Scan for the cell matching the given text and deliver its (x, y) coordinate at center. 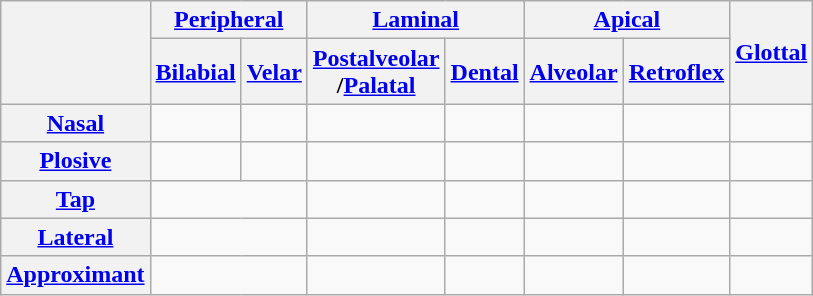
Nasal (76, 123)
Velar (274, 72)
Apical (627, 20)
Dental (484, 72)
Glottal (772, 52)
Retroflex (676, 72)
Postalveolar/Palatal (376, 72)
Tap (76, 199)
Lateral (76, 237)
Plosive (76, 161)
Alveolar (574, 72)
Bilabial (196, 72)
Approximant (76, 275)
Peripheral (228, 20)
Laminal (416, 20)
